Return the [X, Y] coordinate for the center point of the cell that contains the specified text.  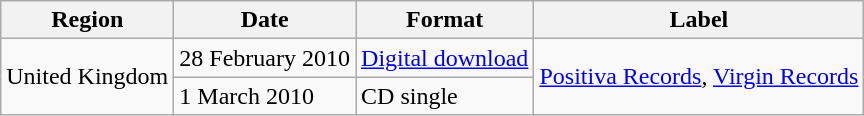
Label [699, 20]
Format [445, 20]
Positiva Records, Virgin Records [699, 77]
Date [265, 20]
Region [88, 20]
Digital download [445, 58]
United Kingdom [88, 77]
CD single [445, 96]
1 March 2010 [265, 96]
28 February 2010 [265, 58]
